From the cell containing the given text, extract its center point as (X, Y) coordinate. 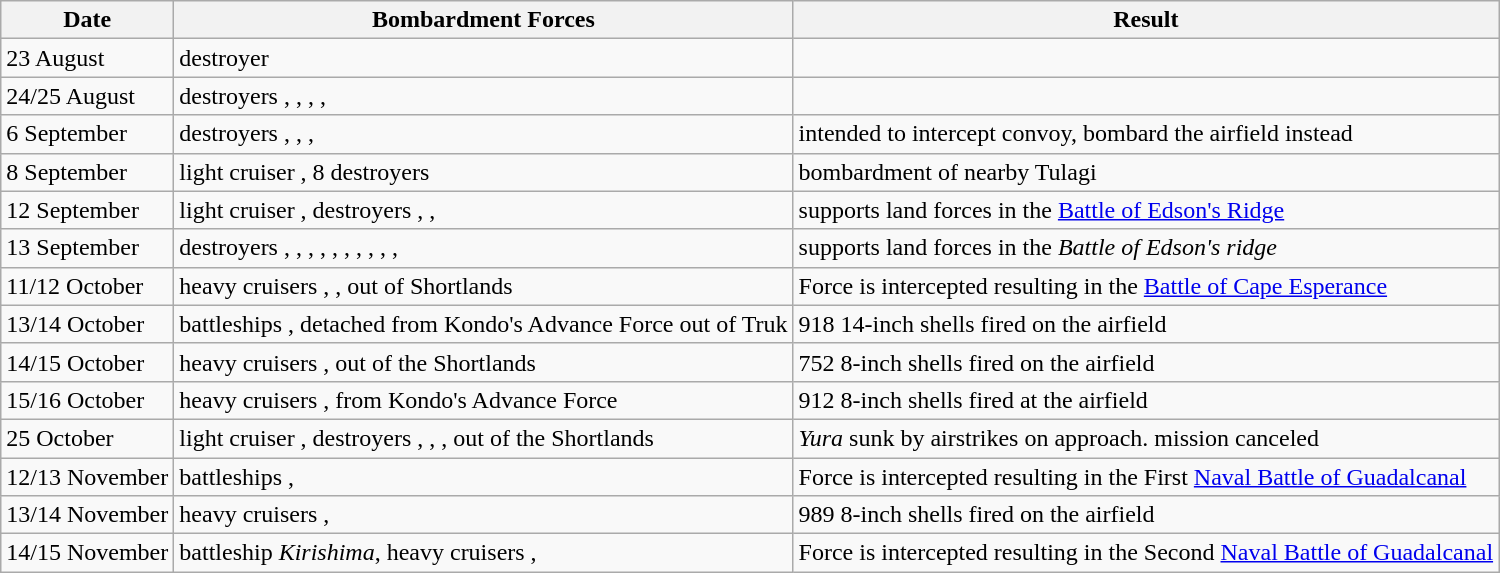
912 8-inch shells fired at the airfield (1146, 400)
supports land forces in the Battle of Edson's ridge (1146, 248)
15/16 October (88, 400)
destroyers , , , , (484, 96)
13/14 October (88, 324)
intended to intercept convoy, bombard the airfield instead (1146, 134)
989 8-inch shells fired on the airfield (1146, 515)
destroyers , , , , , , , , , , (484, 248)
752 8-inch shells fired on the airfield (1146, 362)
13/14 November (88, 515)
8 September (88, 172)
12 September (88, 210)
light cruiser , destroyers , , (484, 210)
25 October (88, 438)
bombardment of nearby Tulagi (1146, 172)
heavy cruisers , , out of Shortlands (484, 286)
14/15 October (88, 362)
light cruiser , 8 destroyers (484, 172)
Bombardment Forces (484, 20)
battleships , detached from Kondo's Advance Force out of Truk (484, 324)
Result (1146, 20)
Force is intercepted resulting in the First Naval Battle of Guadalcanal (1146, 477)
Force is intercepted resulting in the Second Naval Battle of Guadalcanal (1146, 553)
12/13 November (88, 477)
heavy cruisers , (484, 515)
Force is intercepted resulting in the Battle of Cape Esperance (1146, 286)
23 August (88, 58)
battleships , (484, 477)
918 14-inch shells fired on the airfield (1146, 324)
Yura sunk by airstrikes on approach. mission canceled (1146, 438)
destroyer (484, 58)
heavy cruisers , from Kondo's Advance Force (484, 400)
heavy cruisers , out of the Shortlands (484, 362)
24/25 August (88, 96)
Date (88, 20)
14/15 November (88, 553)
13 September (88, 248)
battleship Kirishima, heavy cruisers , (484, 553)
6 September (88, 134)
destroyers , , , (484, 134)
supports land forces in the Battle of Edson's Ridge (1146, 210)
11/12 October (88, 286)
light cruiser , destroyers , , , out of the Shortlands (484, 438)
